From the cell containing the given text, extract its center point as (X, Y) coordinate. 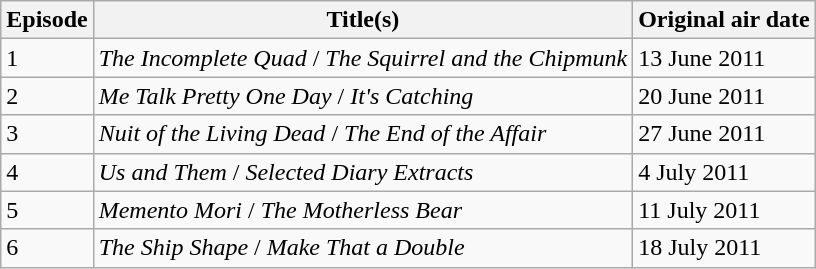
20 June 2011 (724, 96)
27 June 2011 (724, 134)
4 July 2011 (724, 172)
Nuit of the Living Dead / The End of the Affair (362, 134)
Us and Them / Selected Diary Extracts (362, 172)
2 (47, 96)
Episode (47, 20)
The Ship Shape / Make That a Double (362, 248)
3 (47, 134)
5 (47, 210)
Memento Mori / The Motherless Bear (362, 210)
Me Talk Pretty One Day / It's Catching (362, 96)
Title(s) (362, 20)
18 July 2011 (724, 248)
4 (47, 172)
Original air date (724, 20)
1 (47, 58)
The Incomplete Quad / The Squirrel and the Chipmunk (362, 58)
6 (47, 248)
13 June 2011 (724, 58)
11 July 2011 (724, 210)
